Identify which cell holds the provided text, then report its [x, y] central coordinate. 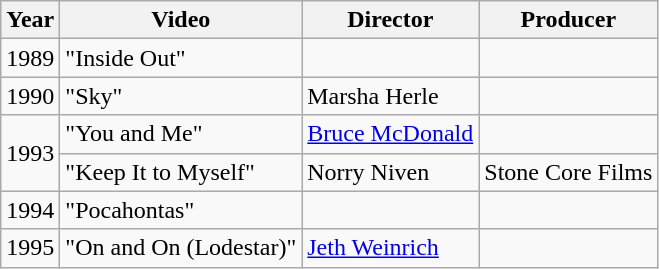
1989 [30, 58]
1994 [30, 210]
"Pocahontas" [181, 210]
Jeth Weinrich [390, 248]
"Keep It to Myself" [181, 172]
Stone Core Films [568, 172]
Marsha Herle [390, 96]
Year [30, 20]
"Inside Out" [181, 58]
Bruce McDonald [390, 134]
Video [181, 20]
"On and On (Lodestar)" [181, 248]
1993 [30, 153]
1990 [30, 96]
Norry Niven [390, 172]
Director [390, 20]
"Sky" [181, 96]
"You and Me" [181, 134]
Producer [568, 20]
1995 [30, 248]
